Detect which cell encompasses the target text, then output its [X, Y] center coordinate. 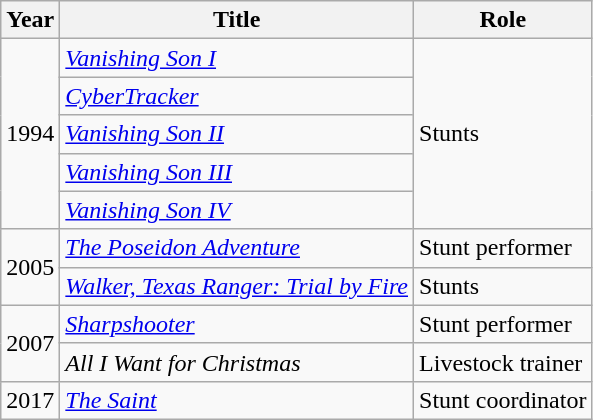
Year [30, 20]
Title [237, 20]
CyberTracker [237, 96]
Stunt coordinator [503, 400]
Vanishing Son II [237, 134]
2005 [30, 267]
2017 [30, 400]
2007 [30, 343]
Walker, Texas Ranger: Trial by Fire [237, 286]
Role [503, 20]
Vanishing Son IV [237, 210]
The Poseidon Adventure [237, 248]
1994 [30, 134]
The Saint [237, 400]
Sharpshooter [237, 324]
All I Want for Christmas [237, 362]
Vanishing Son I [237, 58]
Livestock trainer [503, 362]
Vanishing Son III [237, 172]
